Locate the cell with the specified text and output its [x, y] center coordinate. 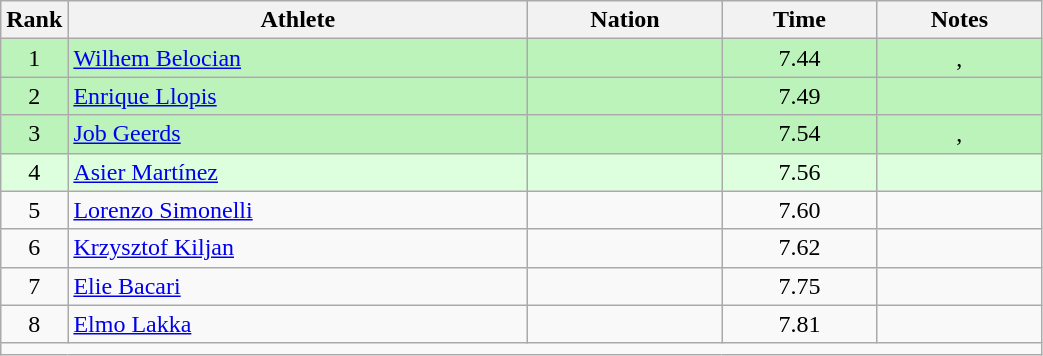
7 [34, 286]
7.60 [800, 210]
2 [34, 96]
7.49 [800, 96]
Elmo Lakka [298, 324]
Asier Martínez [298, 172]
Job Geerds [298, 134]
5 [34, 210]
6 [34, 248]
Enrique Llopis [298, 96]
Wilhem Belocian [298, 58]
Athlete [298, 20]
7.44 [800, 58]
Rank [34, 20]
Notes [960, 20]
8 [34, 324]
3 [34, 134]
7.56 [800, 172]
7.75 [800, 286]
7.54 [800, 134]
7.81 [800, 324]
Time [800, 20]
Nation [625, 20]
Krzysztof Kiljan [298, 248]
4 [34, 172]
7.62 [800, 248]
Lorenzo Simonelli [298, 210]
Elie Bacari [298, 286]
1 [34, 58]
